Locate the cell with the specified text and output its (x, y) center coordinate. 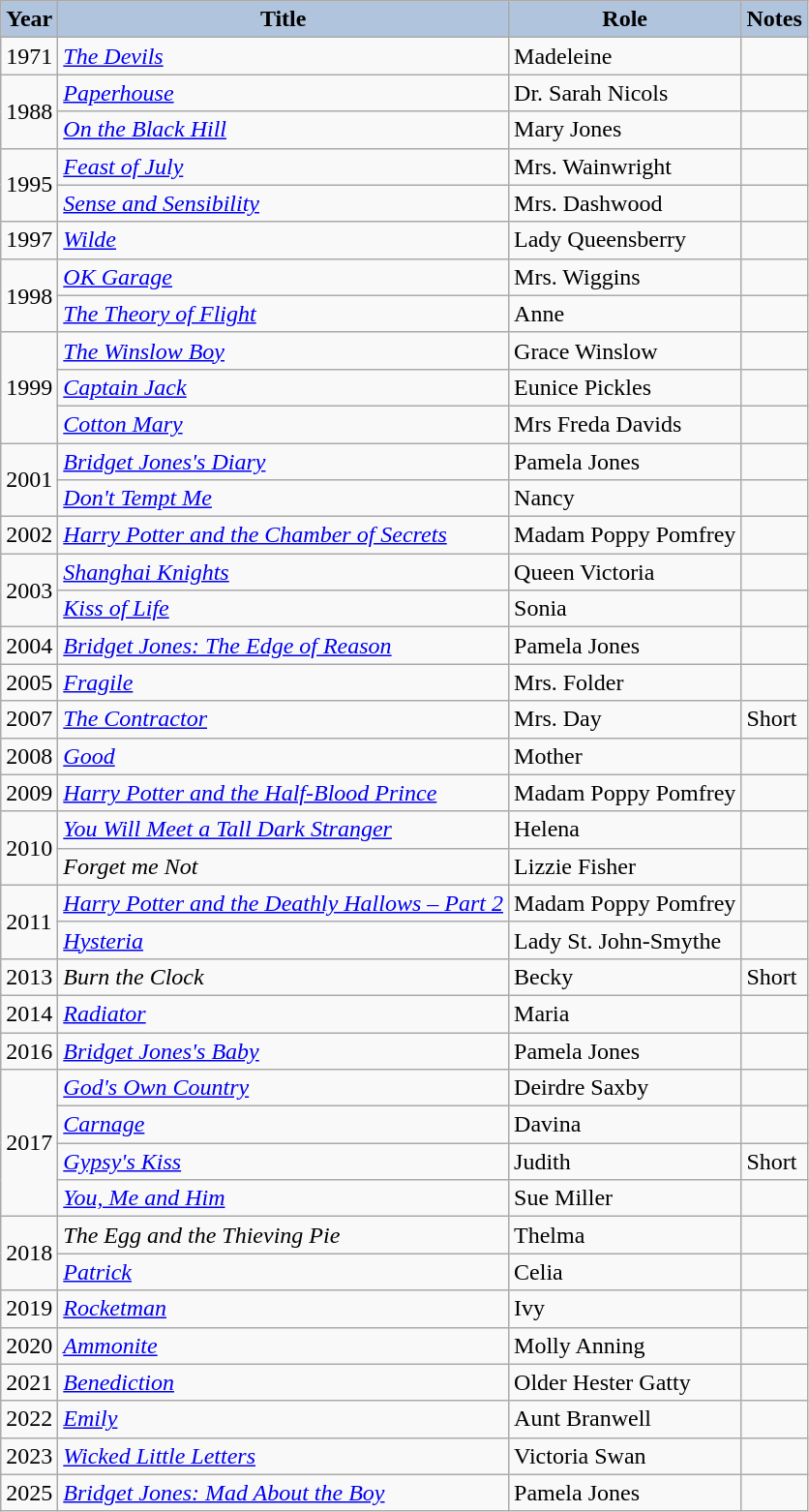
2011 (29, 922)
Harry Potter and the Half-Blood Prince (284, 793)
2002 (29, 535)
Mary Jones (625, 130)
Hysteria (284, 940)
2009 (29, 793)
Aunt Branwell (625, 1419)
1995 (29, 185)
The Winslow Boy (284, 350)
Mrs. Day (625, 719)
1988 (29, 111)
Mrs. Wiggins (625, 277)
1997 (29, 240)
Wicked Little Letters (284, 1456)
Sonia (625, 609)
Molly Anning (625, 1346)
Radiator (284, 1013)
Don't Tempt Me (284, 499)
Sense and Sensibility (284, 203)
Notes (774, 19)
Year (29, 19)
Mrs. Folder (625, 682)
Celia (625, 1272)
The Devils (284, 56)
Title (284, 19)
Bridget Jones: Mad About the Boy (284, 1493)
On the Black Hill (284, 130)
The Theory of Flight (284, 314)
2020 (29, 1346)
Gypsy's Kiss (284, 1162)
Maria (625, 1013)
Forget me Not (284, 866)
God's Own Country (284, 1088)
2014 (29, 1013)
Judith (625, 1162)
Dr. Sarah Nicols (625, 93)
2003 (29, 590)
2013 (29, 977)
1971 (29, 56)
2008 (29, 756)
2007 (29, 719)
Paperhouse (284, 93)
Older Hester Gatty (625, 1382)
2025 (29, 1493)
2004 (29, 646)
Bridget Jones: The Edge of Reason (284, 646)
2005 (29, 682)
2021 (29, 1382)
Victoria Swan (625, 1456)
2001 (29, 480)
Lizzie Fisher (625, 866)
1999 (29, 387)
Mrs. Dashwood (625, 203)
Wilde (284, 240)
The Egg and the Thieving Pie (284, 1235)
Grace Winslow (625, 350)
Eunice Pickles (625, 387)
Harry Potter and the Chamber of Secrets (284, 535)
2022 (29, 1419)
Role (625, 19)
2010 (29, 848)
2017 (29, 1143)
The Contractor (284, 719)
Queen Victoria (625, 572)
Ammonite (284, 1346)
You Will Meet a Tall Dark Stranger (284, 830)
Emily (284, 1419)
Patrick (284, 1272)
Harry Potter and the Deathly Hallows – Part 2 (284, 903)
2018 (29, 1254)
Bridget Jones's Diary (284, 462)
2016 (29, 1050)
Cotton Mary (284, 424)
Rocketman (284, 1309)
Lady Queensberry (625, 240)
Shanghai Knights (284, 572)
Mother (625, 756)
2019 (29, 1309)
Burn the Clock (284, 977)
Captain Jack (284, 387)
Kiss of Life (284, 609)
2023 (29, 1456)
Bridget Jones's Baby (284, 1050)
Feast of July (284, 166)
Mrs Freda Davids (625, 424)
Fragile (284, 682)
Nancy (625, 499)
Benediction (284, 1382)
Ivy (625, 1309)
Mrs. Wainwright (625, 166)
Helena (625, 830)
You, Me and Him (284, 1198)
Davina (625, 1125)
1998 (29, 295)
Carnage (284, 1125)
Madeleine (625, 56)
Deirdre Saxby (625, 1088)
Sue Miller (625, 1198)
Good (284, 756)
Anne (625, 314)
Becky (625, 977)
Thelma (625, 1235)
OK Garage (284, 277)
Lady St. John-Smythe (625, 940)
